Determine the [X, Y] coordinate at the center of the cell enclosing the given text.  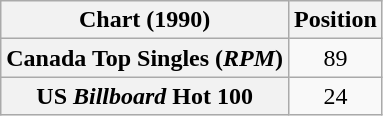
24 [336, 96]
US Billboard Hot 100 [145, 96]
Canada Top Singles (RPM) [145, 58]
Chart (1990) [145, 20]
89 [336, 58]
Position [336, 20]
